Determine the (X, Y) coordinate at the center of the cell enclosing the given text.  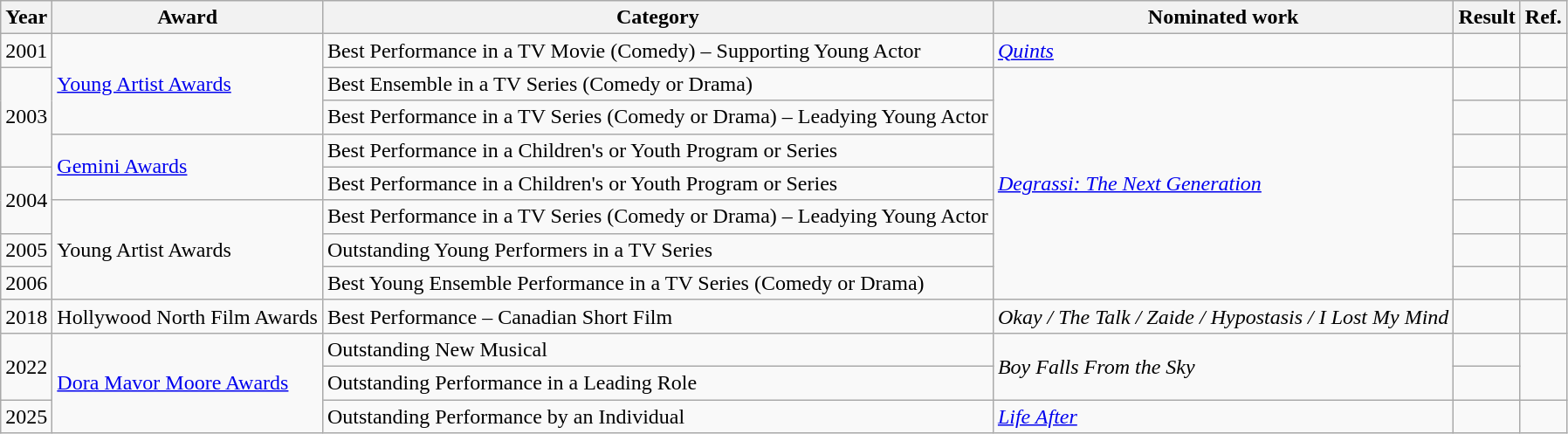
Okay / The Talk / Zaide / Hypostasis / I Lost My Mind (1223, 316)
2005 (26, 250)
Dora Mavor Moore Awards (188, 382)
2022 (26, 366)
Outstanding Performance in a Leading Role (657, 382)
Category (657, 17)
2018 (26, 316)
Outstanding Performance by an Individual (657, 417)
Award (188, 17)
Degrassi: The Next Generation (1223, 183)
Nominated work (1223, 17)
Year (26, 17)
Best Performance – Canadian Short Film (657, 316)
Best Young Ensemble Performance in a TV Series (Comedy or Drama) (657, 283)
Best Performance in a TV Movie (Comedy) – Supporting Young Actor (657, 51)
2006 (26, 283)
2001 (26, 51)
Outstanding Young Performers in a TV Series (657, 250)
Quints (1223, 51)
Result (1487, 17)
Boy Falls From the Sky (1223, 366)
2025 (26, 417)
2003 (26, 117)
Hollywood North Film Awards (188, 316)
Outstanding New Musical (657, 349)
2004 (26, 200)
Ref. (1544, 17)
Life After (1223, 417)
Gemini Awards (188, 167)
Best Ensemble in a TV Series (Comedy or Drama) (657, 84)
